From the cell containing the given text, extract its center point as (X, Y) coordinate. 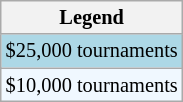
Legend (92, 17)
$25,000 tournaments (92, 51)
$10,000 tournaments (92, 85)
